Extract the [X, Y] coordinate from the center of the cell holding the provided text.  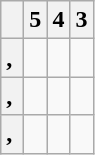
3 [82, 20]
4 [58, 20]
5 [36, 20]
